Extract the [x, y] coordinate from the center of the cell holding the provided text.  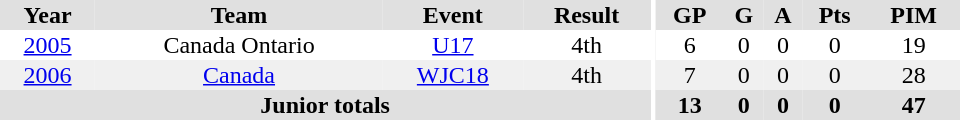
GP [690, 15]
6 [690, 45]
WJC18 [453, 75]
Canada Ontario [239, 45]
G [744, 15]
Canada [239, 75]
Junior totals [325, 105]
PIM [914, 15]
13 [690, 105]
A [783, 15]
Pts [834, 15]
Team [239, 15]
47 [914, 105]
7 [690, 75]
28 [914, 75]
Result [586, 15]
Event [453, 15]
2005 [48, 45]
U17 [453, 45]
Year [48, 15]
19 [914, 45]
2006 [48, 75]
